Search for the cell housing the specified text and yield its (X, Y) center coordinate. 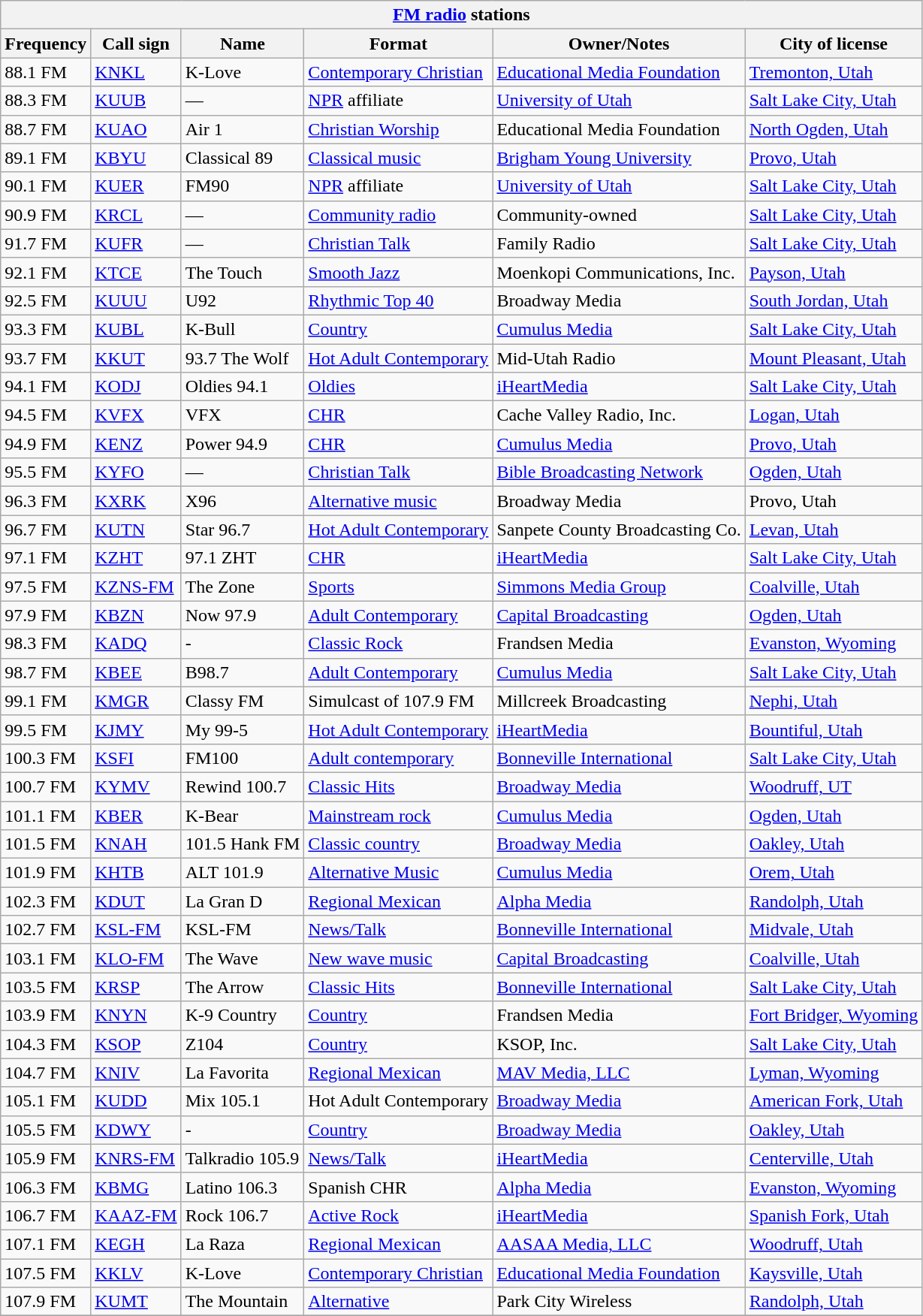
Midvale, Utah (834, 930)
92.5 FM (46, 300)
KUDD (136, 1101)
90.9 FM (46, 215)
89.1 FM (46, 158)
Alternative (398, 1302)
The Touch (243, 272)
KAAZ-FM (136, 1215)
Air 1 (243, 129)
Cache Valley Radio, Inc. (619, 415)
Spanish Fork, Utah (834, 1215)
Power 94.9 (243, 444)
91.7 FM (46, 243)
Simulcast of 107.9 FM (398, 701)
Call sign (136, 44)
KBYU (136, 158)
Sanpete County Broadcasting Co. (619, 530)
Park City Wireless (619, 1302)
KENZ (136, 444)
97.1 FM (46, 558)
Lyman, Wyoming (834, 1073)
Moenkopi Communications, Inc. (619, 272)
KJMY (136, 729)
KUUB (136, 101)
U92 (243, 300)
Alternative Music (398, 873)
94.1 FM (46, 387)
90.1 FM (46, 186)
KNAH (136, 844)
The Mountain (243, 1302)
KEGH (136, 1244)
Oldies (398, 387)
ALT 101.9 (243, 873)
Active Rock (398, 1215)
107.5 FM (46, 1273)
My 99-5 (243, 729)
Kaysville, Utah (834, 1273)
102.7 FM (46, 930)
101.5 Hank FM (243, 844)
KRSP (136, 987)
City of license (834, 44)
94.9 FM (46, 444)
Format (398, 44)
FM radio stations (461, 15)
Mix 105.1 (243, 1101)
103.1 FM (46, 958)
100.3 FM (46, 758)
Oldies 94.1 (243, 387)
Tremonton, Utah (834, 72)
106.7 FM (46, 1215)
107.1 FM (46, 1244)
FM100 (243, 758)
93.3 FM (46, 329)
Bible Broadcasting Network (619, 472)
99.5 FM (46, 729)
Classic Rock (398, 644)
Community-owned (619, 215)
88.7 FM (46, 129)
98.7 FM (46, 672)
KSOP (136, 1044)
Classical music (398, 158)
KKUT (136, 358)
105.1 FM (46, 1101)
KRCL (136, 215)
KNRS-FM (136, 1158)
Rhythmic Top 40 (398, 300)
Christian Worship (398, 129)
South Jordan, Utah (834, 300)
AASAA Media, LLC (619, 1244)
La Favorita (243, 1073)
107.9 FM (46, 1302)
Logan, Utah (834, 415)
New wave music (398, 958)
American Fork, Utah (834, 1101)
KYMV (136, 786)
Classic country (398, 844)
KUTN (136, 530)
KSOP, Inc. (619, 1044)
98.3 FM (46, 644)
105.9 FM (46, 1158)
105.5 FM (46, 1130)
106.3 FM (46, 1187)
92.1 FM (46, 272)
KUMT (136, 1302)
93.7 FM (46, 358)
KXRK (136, 501)
95.5 FM (46, 472)
La Gran D (243, 901)
KZNS-FM (136, 587)
KTCE (136, 272)
KHTB (136, 873)
102.3 FM (46, 901)
KNIV (136, 1073)
Latino 106.3 (243, 1187)
101.1 FM (46, 815)
KUAO (136, 129)
Family Radio (619, 243)
KKLV (136, 1273)
KSFI (136, 758)
K-9 Country (243, 1016)
KODJ (136, 387)
Mount Pleasant, Utah (834, 358)
Sports (398, 587)
Frequency (46, 44)
Classy FM (243, 701)
FM90 (243, 186)
KDWY (136, 1130)
Orem, Utah (834, 873)
X96 (243, 501)
Millcreek Broadcasting (619, 701)
Smooth Jazz (398, 272)
La Raza (243, 1244)
93.7 The Wolf (243, 358)
88.1 FM (46, 72)
Mid-Utah Radio (619, 358)
K-Bull (243, 329)
North Ogden, Utah (834, 129)
KNKL (136, 72)
KLO-FM (136, 958)
VFX (243, 415)
88.3 FM (46, 101)
KBMG (136, 1187)
100.7 FM (46, 786)
Payson, Utah (834, 272)
Fort Bridger, Wyoming (834, 1016)
Now 97.9 (243, 615)
Z104 (243, 1044)
101.9 FM (46, 873)
KUFR (136, 243)
103.9 FM (46, 1016)
103.5 FM (46, 987)
Simmons Media Group (619, 587)
Levan, Utah (834, 530)
Woodruff, UT (834, 786)
MAV Media, LLC (619, 1073)
KBER (136, 815)
KBEE (136, 672)
K-Bear (243, 815)
Talkradio 105.9 (243, 1158)
KBZN (136, 615)
KADQ (136, 644)
96.7 FM (46, 530)
Rock 106.7 (243, 1215)
KVFX (136, 415)
The Wave (243, 958)
104.3 FM (46, 1044)
97.1 ZHT (243, 558)
Bountiful, Utah (834, 729)
Spanish CHR (398, 1187)
97.5 FM (46, 587)
KYFO (136, 472)
KNYN (136, 1016)
97.9 FM (46, 615)
The Arrow (243, 987)
KUER (136, 186)
The Zone (243, 587)
Star 96.7 (243, 530)
KUBL (136, 329)
Community radio (398, 215)
99.1 FM (46, 701)
Alternative music (398, 501)
KDUT (136, 901)
Nephi, Utah (834, 701)
Classical 89 (243, 158)
Name (243, 44)
B98.7 (243, 672)
94.5 FM (46, 415)
Owner/Notes (619, 44)
KZHT (136, 558)
101.5 FM (46, 844)
Rewind 100.7 (243, 786)
KMGR (136, 701)
KUUU (136, 300)
Woodruff, Utah (834, 1244)
Adult contemporary (398, 758)
96.3 FM (46, 501)
Brigham Young University (619, 158)
Centerville, Utah (834, 1158)
104.7 FM (46, 1073)
Mainstream rock (398, 815)
